Return the [x, y] coordinate for the center point of the cell that contains the specified text.  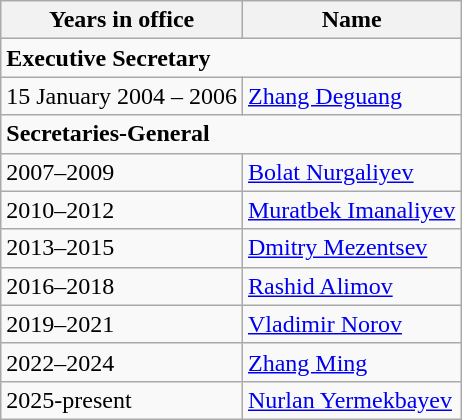
15 January 2004 – 2006 [122, 96]
2019–2021 [122, 324]
Bolat Nurgaliyev [351, 172]
Executive Secretary [231, 58]
Rashid Alimov [351, 286]
Muratbek Imanaliyev [351, 210]
2025-present [122, 400]
Name [351, 20]
Dmitry Mezentsev [351, 248]
2022–2024 [122, 362]
Zhang Deguang [351, 96]
Zhang Ming [351, 362]
Nurlan Yermekbayev [351, 400]
2016–2018 [122, 286]
2013–2015 [122, 248]
2007–2009 [122, 172]
Vladimir Norov [351, 324]
Years in office [122, 20]
Secretaries-General [231, 134]
2010–2012 [122, 210]
